Find where the given text appears and provide that cell's center as [x, y] coordinate. 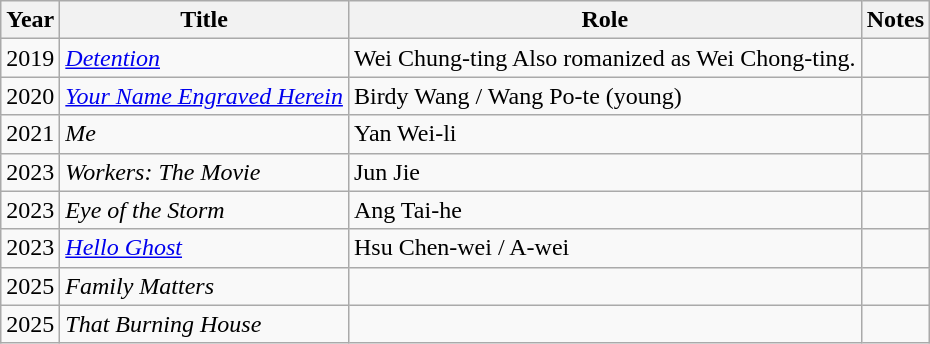
Eye of the Storm [204, 210]
Me [204, 134]
2021 [30, 134]
2020 [30, 96]
Hello Ghost [204, 248]
Ang Tai-he [604, 210]
Jun Jie [604, 172]
That Burning House [204, 324]
Family Matters [204, 286]
Workers: The Movie [204, 172]
Birdy Wang / Wang Po-te (young) [604, 96]
Title [204, 20]
Yan Wei-li [604, 134]
Role [604, 20]
2019 [30, 58]
Notes [895, 20]
Year [30, 20]
Hsu Chen-wei / A-wei [604, 248]
Detention [204, 58]
Your Name Engraved Herein [204, 96]
Wei Chung-ting Also romanized as Wei Chong-ting. [604, 58]
